Identify which cell holds the provided text, then report its (x, y) central coordinate. 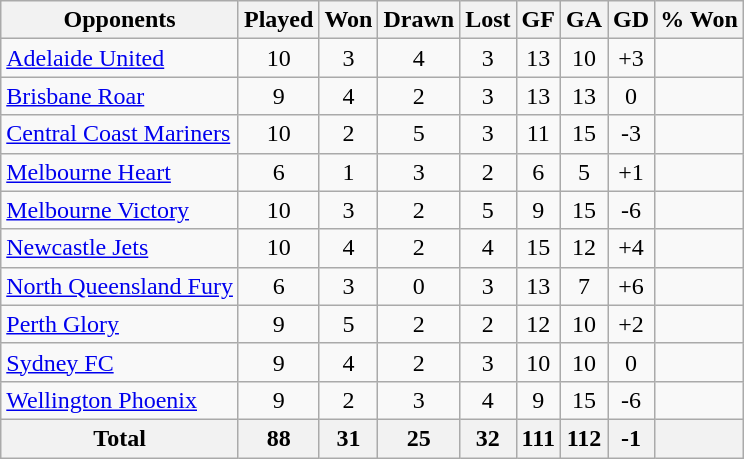
-1 (632, 438)
Newcastle Jets (120, 248)
11 (538, 134)
88 (278, 438)
North Queensland Fury (120, 286)
+3 (632, 58)
-3 (632, 134)
GA (584, 20)
Opponents (120, 20)
Melbourne Victory (120, 210)
Total (120, 438)
Played (278, 20)
111 (538, 438)
Melbourne Heart (120, 172)
32 (488, 438)
GF (538, 20)
Adelaide United (120, 58)
+6 (632, 286)
Perth Glory (120, 324)
31 (348, 438)
112 (584, 438)
1 (348, 172)
+2 (632, 324)
GD (632, 20)
7 (584, 286)
Won (348, 20)
Drawn (419, 20)
+4 (632, 248)
Wellington Phoenix (120, 400)
Sydney FC (120, 362)
Lost (488, 20)
+1 (632, 172)
25 (419, 438)
% Won (700, 20)
Central Coast Mariners (120, 134)
Brisbane Roar (120, 96)
